From the cell containing the given text, extract its center point as [x, y] coordinate. 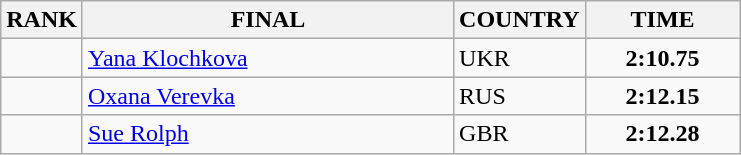
Sue Rolph [268, 134]
FINAL [268, 20]
2:12.15 [662, 96]
RUS [520, 96]
2:10.75 [662, 58]
COUNTRY [520, 20]
RANK [42, 20]
Oxana Verevka [268, 96]
2:12.28 [662, 134]
Yana Klochkova [268, 58]
GBR [520, 134]
UKR [520, 58]
TIME [662, 20]
